Locate the cell with the specified text and output its [x, y] center coordinate. 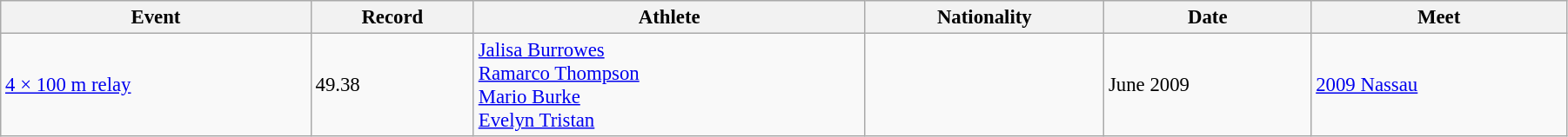
June 2009 [1208, 85]
4 × 100 m relay [156, 85]
Meet [1439, 17]
Jalisa Burrowes Ramarco Thompson Mario Burke Evelyn Tristan [669, 85]
Record [392, 17]
Nationality [985, 17]
Date [1208, 17]
Athlete [669, 17]
49.38 [392, 85]
Event [156, 17]
2009 Nassau [1439, 85]
